Return the [X, Y] coordinate for the center point of the cell that contains the specified text.  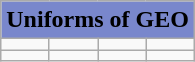
Uniforms of GEO [98, 20]
